Capture the cell that displays the provided text and extract its [x, y] central coordinate. 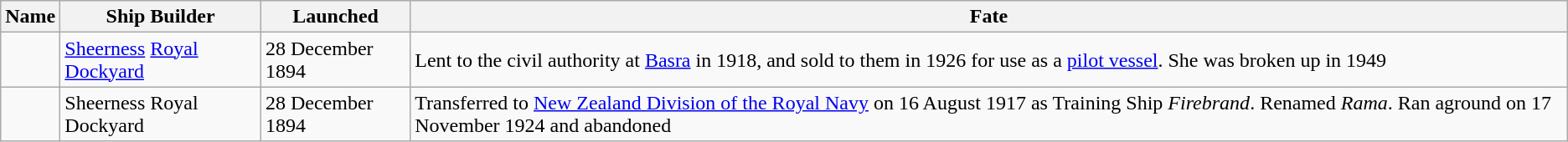
Lent to the civil authority at Basra in 1918, and sold to them in 1926 for use as a pilot vessel. She was broken up in 1949 [989, 60]
Name [30, 17]
Launched [335, 17]
Fate [989, 17]
Ship Builder [161, 17]
